Provide the [X, Y] coordinate of the cell's center where the given text is located.  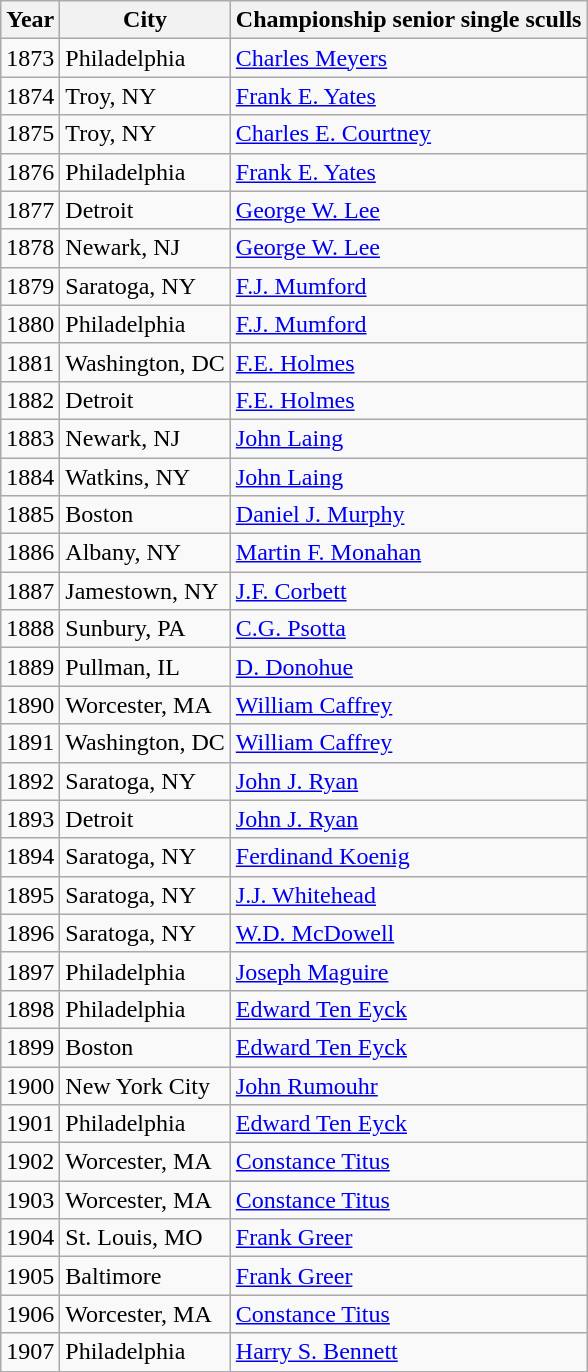
Martin F. Monahan [408, 553]
1874 [30, 96]
1897 [30, 971]
1890 [30, 705]
Harry S. Bennett [408, 1352]
1875 [30, 134]
1888 [30, 629]
1881 [30, 362]
1879 [30, 286]
1894 [30, 857]
D. Donohue [408, 667]
1883 [30, 438]
1882 [30, 400]
Charles Meyers [408, 58]
John Rumouhr [408, 1085]
W.D. McDowell [408, 933]
Watkins, NY [145, 477]
Championship senior single sculls [408, 20]
1893 [30, 819]
1885 [30, 515]
1905 [30, 1276]
1878 [30, 248]
Pullman, IL [145, 667]
Albany, NY [145, 553]
1902 [30, 1162]
1907 [30, 1352]
City [145, 20]
St. Louis, MO [145, 1238]
Joseph Maguire [408, 971]
1884 [30, 477]
1906 [30, 1314]
Baltimore [145, 1276]
1891 [30, 743]
New York City [145, 1085]
1889 [30, 667]
1900 [30, 1085]
1901 [30, 1124]
1887 [30, 591]
1873 [30, 58]
1899 [30, 1047]
1898 [30, 1009]
Year [30, 20]
Ferdinand Koenig [408, 857]
1892 [30, 781]
Jamestown, NY [145, 591]
Charles E. Courtney [408, 134]
J.J. Whitehead [408, 895]
1904 [30, 1238]
1903 [30, 1200]
C.G. Psotta [408, 629]
1896 [30, 933]
1877 [30, 210]
1895 [30, 895]
1886 [30, 553]
1876 [30, 172]
Sunbury, PA [145, 629]
J.F. Corbett [408, 591]
1880 [30, 324]
Daniel J. Murphy [408, 515]
